Capture the cell that displays the provided text and extract its (X, Y) central coordinate. 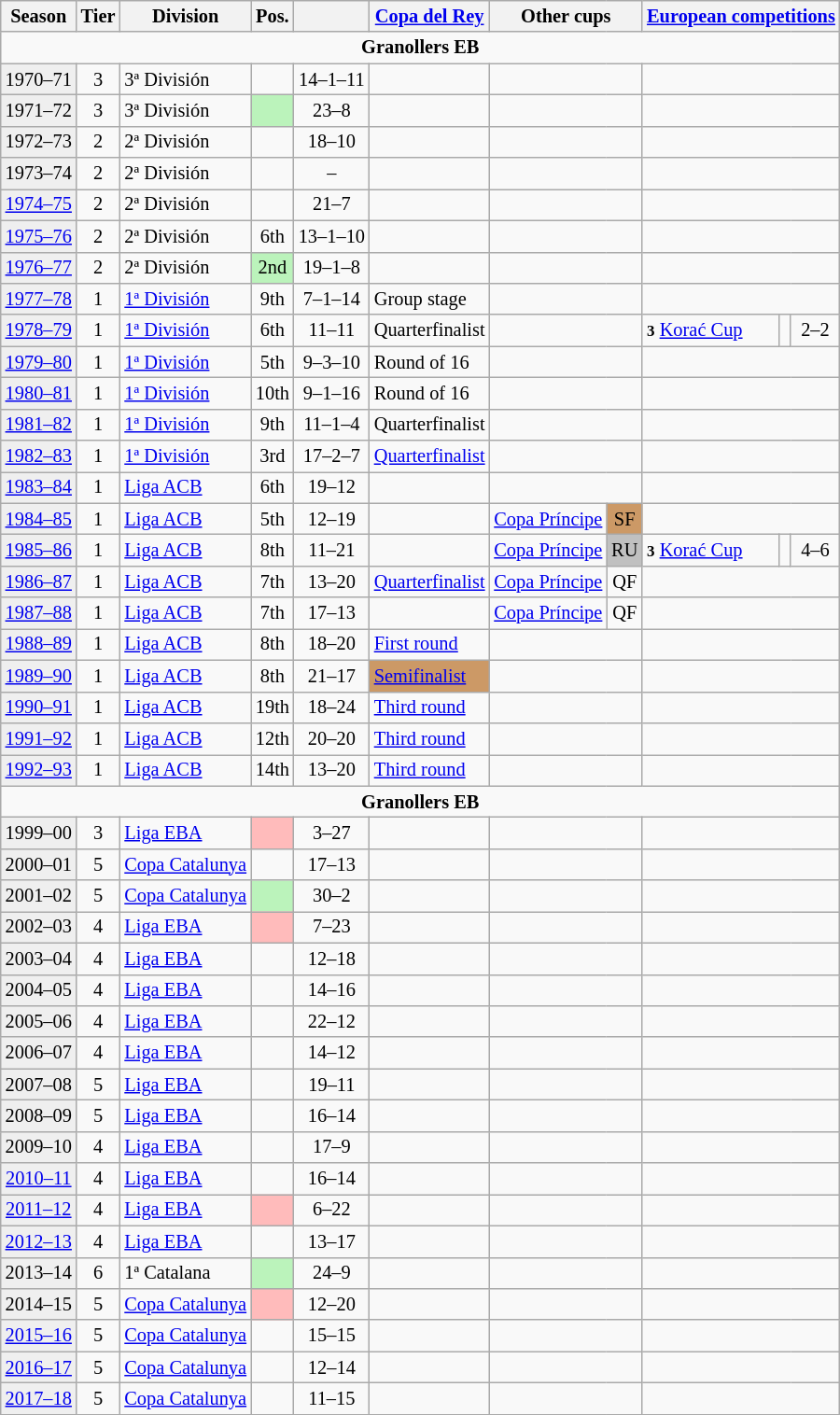
1973–74 (39, 174)
18–24 (332, 707)
10th (273, 393)
Pos. (273, 16)
1974–75 (39, 204)
9–1–16 (332, 393)
2013–14 (39, 1273)
21–7 (332, 204)
19–12 (332, 487)
2004–05 (39, 990)
2009–10 (39, 1147)
11–1–4 (332, 425)
7–23 (332, 927)
2007–08 (39, 1085)
1982–83 (39, 456)
2005–06 (39, 1021)
1984–85 (39, 519)
23–8 (332, 110)
3–27 (332, 833)
2012–13 (39, 1241)
1979–80 (39, 362)
20–20 (332, 738)
17–2–7 (332, 456)
2–2 (816, 330)
1980–81 (39, 393)
14th (273, 770)
24–9 (332, 1273)
13–1–10 (332, 236)
2016–17 (39, 1367)
1971–72 (39, 110)
1983–84 (39, 487)
14–12 (332, 1053)
9–3–10 (332, 362)
2017–18 (39, 1398)
Group stage (429, 299)
12–20 (332, 1304)
1970–71 (39, 79)
11–21 (332, 550)
3rd (273, 456)
Tier (99, 16)
12–19 (332, 519)
2nd (273, 268)
Division (185, 16)
4–6 (816, 550)
1ª Catalana (185, 1273)
19th (273, 707)
12–18 (332, 959)
1988–89 (39, 644)
European competitions (741, 16)
2002–03 (39, 927)
15–15 (332, 1336)
11–11 (332, 330)
1975–76 (39, 236)
17–9 (332, 1147)
1989–90 (39, 676)
14–16 (332, 990)
1985–86 (39, 550)
Copa del Rey (429, 16)
2008–09 (39, 1115)
2000–01 (39, 864)
1981–82 (39, 425)
18–20 (332, 644)
12–14 (332, 1367)
14–1–11 (332, 79)
12th (273, 738)
2001–02 (39, 896)
2003–04 (39, 959)
First round (429, 644)
2015–16 (39, 1336)
6 (99, 1273)
SF (624, 519)
2014–15 (39, 1304)
1992–93 (39, 770)
2006–07 (39, 1053)
1986–87 (39, 581)
– (332, 174)
2010–11 (39, 1179)
30–2 (332, 896)
18–10 (332, 142)
11–15 (332, 1398)
13–17 (332, 1241)
22–12 (332, 1021)
7–1–14 (332, 299)
21–17 (332, 676)
1999–00 (39, 833)
1978–79 (39, 330)
19–1–8 (332, 268)
19–11 (332, 1085)
1972–73 (39, 142)
1977–78 (39, 299)
Season (39, 16)
Semifinalist (429, 676)
1976–77 (39, 268)
6–22 (332, 1210)
Other cups (566, 16)
RU (624, 550)
1990–91 (39, 707)
2011–12 (39, 1210)
1987–88 (39, 613)
1991–92 (39, 738)
